Capture the cell that displays the provided text and extract its [x, y] central coordinate. 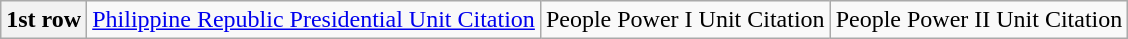
1st row [44, 20]
People Power II Unit Citation [979, 20]
Philippine Republic Presidential Unit Citation [314, 20]
People Power I Unit Citation [685, 20]
